Identify which cell holds the provided text, then report its (X, Y) central coordinate. 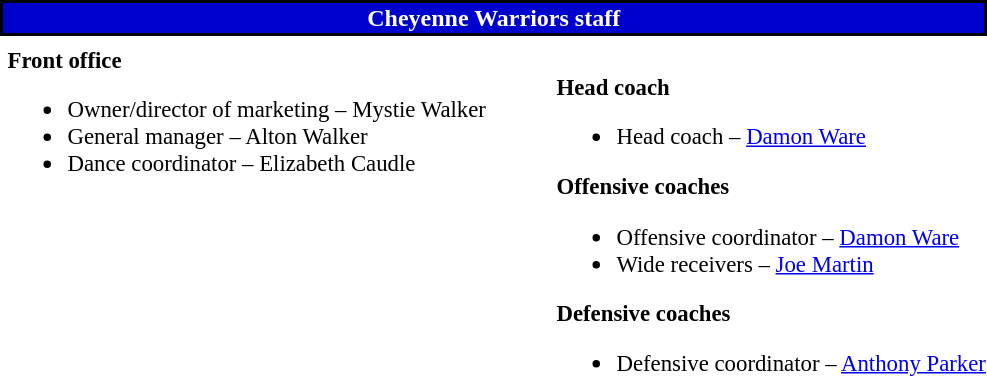
Cheyenne Warriors staff (494, 18)
